Find where the given text appears and provide that cell's center as (x, y) coordinate. 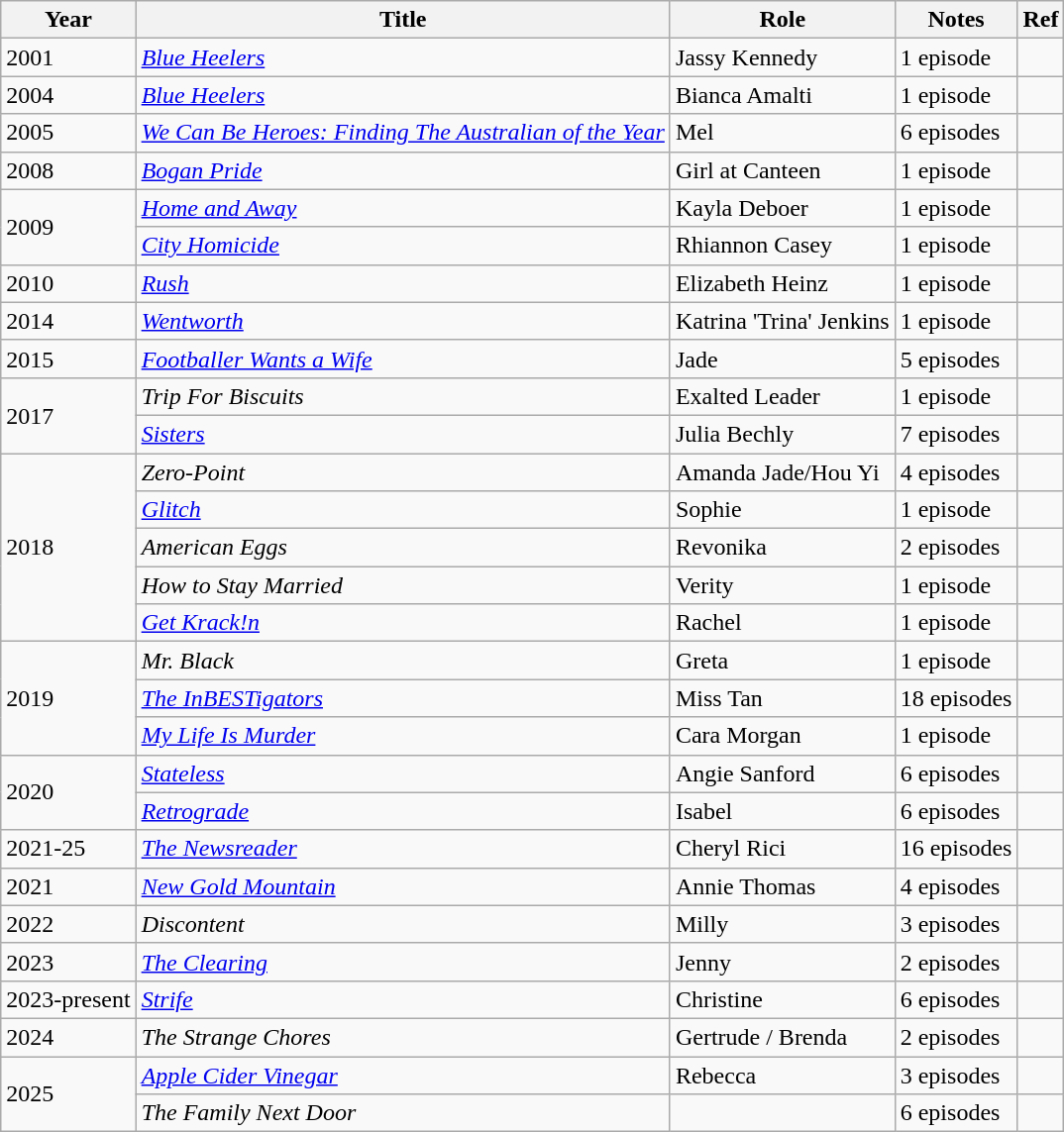
Elizabeth Heinz (783, 283)
Mel (783, 133)
Verity (783, 585)
Trip For Biscuits (402, 396)
Cara Morgan (783, 736)
2024 (68, 1037)
2005 (68, 133)
2015 (68, 359)
Jassy Kennedy (783, 57)
2020 (68, 792)
Gertrude / Brenda (783, 1037)
The Strange Chores (402, 1037)
Role (783, 20)
City Homicide (402, 246)
Get Krack!n (402, 623)
2022 (68, 924)
2021-25 (68, 849)
The Clearing (402, 962)
My Life Is Murder (402, 736)
Annie Thomas (783, 886)
Mr. Black (402, 661)
Revonika (783, 548)
2008 (68, 170)
5 episodes (956, 359)
Julia Bechly (783, 434)
Bianca Amalti (783, 95)
Rebecca (783, 1075)
How to Stay Married (402, 585)
2009 (68, 227)
Ref (1040, 20)
2025 (68, 1093)
Exalted Leader (783, 396)
2004 (68, 95)
2001 (68, 57)
2023 (68, 962)
2021 (68, 886)
Sisters (402, 434)
Katrina 'Trina' Jenkins (783, 321)
Apple Cider Vinegar (402, 1075)
Notes (956, 20)
16 episodes (956, 849)
American Eggs (402, 548)
Discontent (402, 924)
Stateless (402, 773)
Home and Away (402, 208)
Cheryl Rici (783, 849)
2019 (68, 698)
Strife (402, 999)
Title (402, 20)
Bogan Pride (402, 170)
Isabel (783, 811)
Miss Tan (783, 698)
2017 (68, 415)
Jade (783, 359)
Girl at Canteen (783, 170)
New Gold Mountain (402, 886)
Glitch (402, 510)
Rush (402, 283)
Christine (783, 999)
The Family Next Door (402, 1113)
18 episodes (956, 698)
2018 (68, 548)
Zero-Point (402, 472)
Rachel (783, 623)
Amanda Jade/Hou Yi (783, 472)
Footballer Wants a Wife (402, 359)
2023-present (68, 999)
Greta (783, 661)
Angie Sanford (783, 773)
Retrograde (402, 811)
The InBESTigators (402, 698)
7 episodes (956, 434)
Milly (783, 924)
Year (68, 20)
Rhiannon Casey (783, 246)
2010 (68, 283)
Jenny (783, 962)
We Can Be Heroes: Finding The Australian of the Year (402, 133)
The Newsreader (402, 849)
Sophie (783, 510)
Wentworth (402, 321)
Kayla Deboer (783, 208)
2014 (68, 321)
